Scan for the cell matching the given text and deliver its [X, Y] coordinate at center. 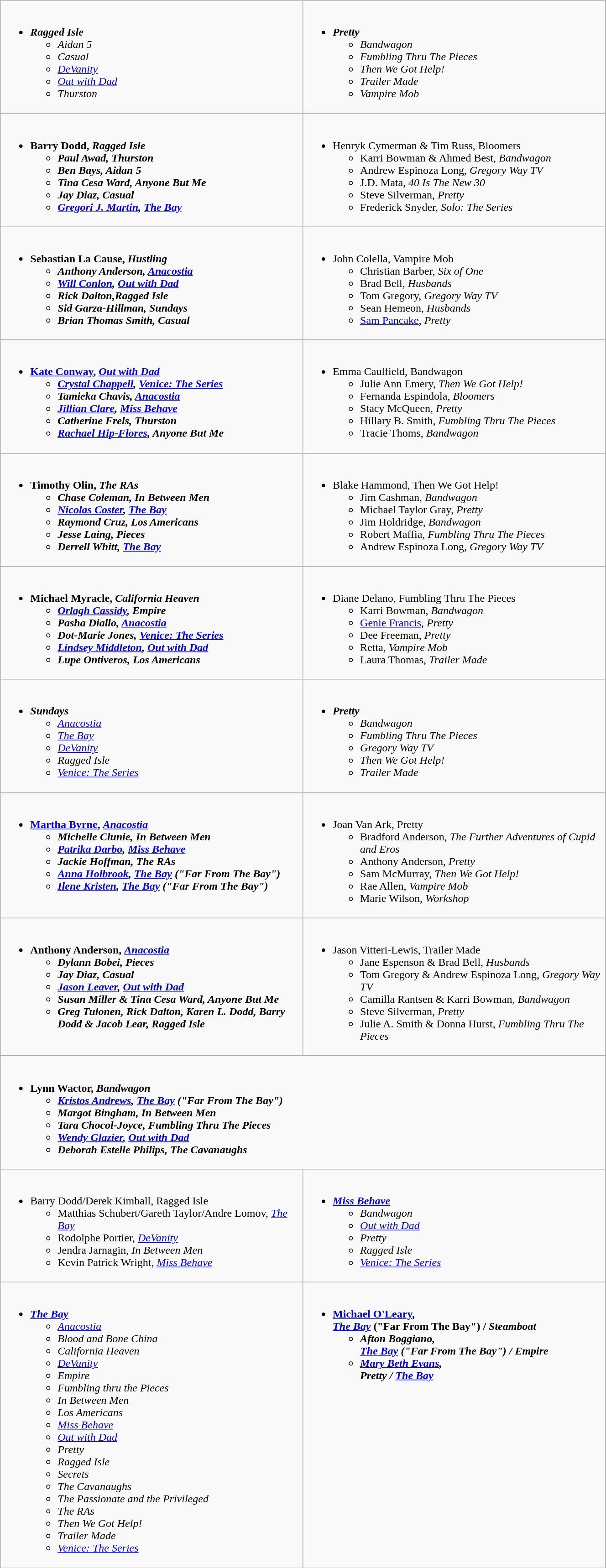
Timothy Olin, The RAsChase Coleman, In Between MenNicolas Coster, The BayRaymond Cruz, Los AmericansJesse Laing, PiecesDerrell Whitt, The Bay [151, 510]
PrettyBandwagonFumbling Thru The PiecesThen We Got Help!Trailer MadeVampire Mob [454, 57]
PrettyBandwagonFumbling Thru The PiecesGregory Way TVThen We Got Help!Trailer Made [454, 736]
Barry Dodd, Ragged IslePaul Awad, ThurstonBen Bays, Aidan 5Tina Cesa Ward, Anyone But MeJay Diaz, CasualGregori J. Martin, The Bay [151, 170]
Ragged IsleAidan 5CasualDeVanityOut with DadThurston [151, 57]
Diane Delano, Fumbling Thru The PiecesKarri Bowman, BandwagonGenie Francis, PrettyDee Freeman, PrettyRetta, Vampire MobLaura Thomas, Trailer Made [454, 623]
John Colella, Vampire MobChristian Barber, Six of OneBrad Bell, HusbandsTom Gregory, Gregory Way TVSean Hemeon, HusbandsSam Pancake, Pretty [454, 283]
SundaysAnacostiaThe BayDeVanityRagged IsleVenice: The Series [151, 736]
Michael O'Leary,The Bay ("Far From The Bay") / SteamboatAfton Boggiano,The Bay ("Far From The Bay") / EmpireMary Beth Evans,Pretty / The Bay [454, 1425]
Miss BehaveBandwagonOut with DadPrettyRagged IsleVenice: The Series [454, 1225]
